Capture the cell that displays the provided text and extract its [X, Y] central coordinate. 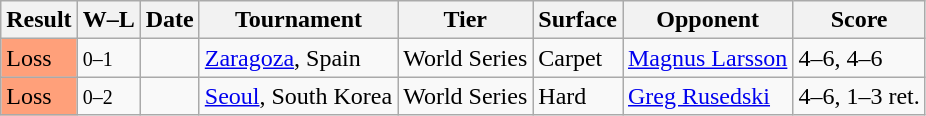
Result [39, 20]
0–1 [108, 58]
W–L [108, 20]
4–6, 1–3 ret. [859, 96]
Score [859, 20]
Date [170, 20]
Carpet [578, 58]
Tournament [298, 20]
Surface [578, 20]
Opponent [707, 20]
Greg Rusedski [707, 96]
Magnus Larsson [707, 58]
Hard [578, 96]
Tier [466, 20]
0–2 [108, 96]
Zaragoza, Spain [298, 58]
4–6, 4–6 [859, 58]
Seoul, South Korea [298, 96]
